Return the [X, Y] coordinate for the center point of the cell that contains the specified text.  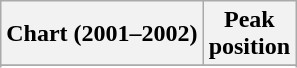
Peakposition [249, 34]
Chart (2001–2002) [102, 34]
